Return [x, y] of the center of cell containing provided text 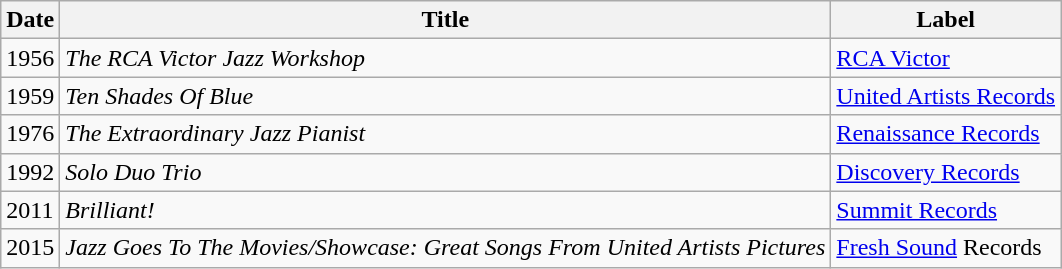
Discovery Records [946, 172]
Renaissance Records [946, 134]
Date [30, 20]
RCA Victor [946, 58]
2011 [30, 210]
The RCA Victor Jazz Workshop [446, 58]
1956 [30, 58]
2015 [30, 248]
Summit Records [946, 210]
United Artists Records [946, 96]
1992 [30, 172]
Title [446, 20]
Brilliant! [446, 210]
The Extraordinary Jazz Pianist [446, 134]
Label [946, 20]
1959 [30, 96]
Jazz Goes To The Movies/Showcase: Great Songs From United Artists Pictures [446, 248]
Ten Shades Of Blue [446, 96]
1976 [30, 134]
Solo Duo Trio [446, 172]
Fresh Sound Records [946, 248]
